For the text-containing cell, return its midpoint in (x, y) coordinate format. 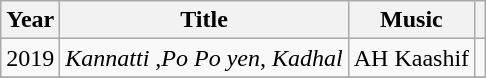
Kannatti ,Po Po yen, Kadhal (204, 58)
Music (411, 20)
Title (204, 20)
Year (30, 20)
AH Kaashif (411, 58)
2019 (30, 58)
